Determine the (x, y) coordinate at the center of the cell enclosing the given text.  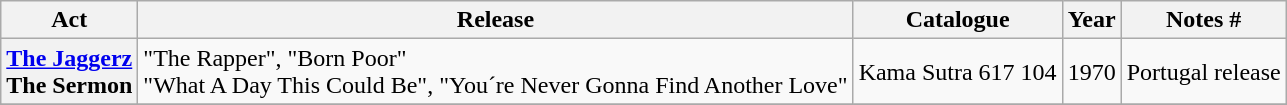
Notes # (1204, 20)
Kama Sutra 617 104 (958, 72)
1970 (1092, 72)
Portugal release (1204, 72)
Act (70, 20)
The JaggerzThe Sermon (70, 72)
"The Rapper", "Born Poor""What A Day This Could Be", "You´re Never Gonna Find Another Love" (496, 72)
Catalogue (958, 20)
Year (1092, 20)
Release (496, 20)
